Extract the (X, Y) coordinate from the center of the cell holding the provided text.  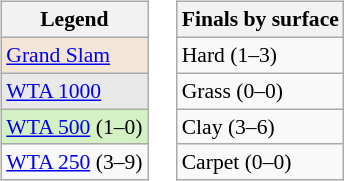
WTA 250 (3–9) (74, 162)
Carpet (0–0) (260, 162)
Grass (0–0) (260, 91)
Clay (3–6) (260, 127)
Hard (1–3) (260, 55)
Finals by surface (260, 20)
WTA 500 (1–0) (74, 127)
Grand Slam (74, 55)
Legend (74, 20)
WTA 1000 (74, 91)
